Find where the given text appears and provide that cell's center as [x, y] coordinate. 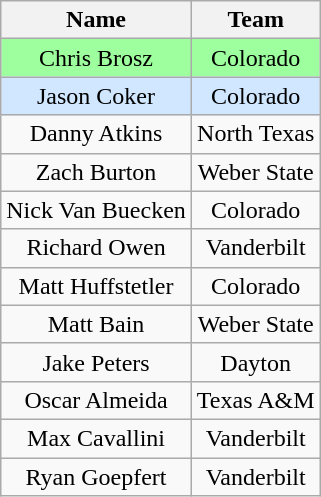
Oscar Almeida [96, 400]
Chris Brosz [96, 58]
Name [96, 20]
Jake Peters [96, 362]
North Texas [256, 134]
Zach Burton [96, 172]
Texas A&M [256, 400]
Danny Atkins [96, 134]
Dayton [256, 362]
Jason Coker [96, 96]
Max Cavallini [96, 438]
Ryan Goepfert [96, 477]
Team [256, 20]
Matt Huffstetler [96, 286]
Matt Bain [96, 324]
Richard Owen [96, 248]
Nick Van Buecken [96, 210]
